Locate the cell with the specified text and output its [X, Y] center coordinate. 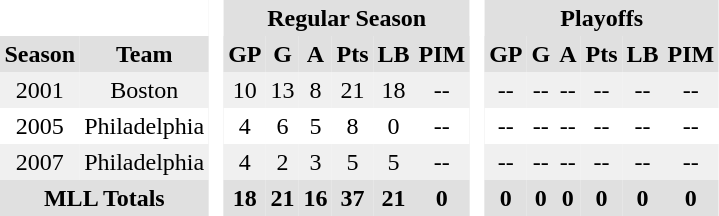
MLL Totals [104, 198]
Playoffs [602, 18]
Regular Season [347, 18]
6 [282, 126]
3 [316, 162]
10 [245, 90]
Season [40, 54]
13 [282, 90]
16 [316, 198]
37 [352, 198]
2007 [40, 162]
2 [282, 162]
2001 [40, 90]
2005 [40, 126]
Boston [144, 90]
Team [144, 54]
